Locate the cell with the specified text and output its (x, y) center coordinate. 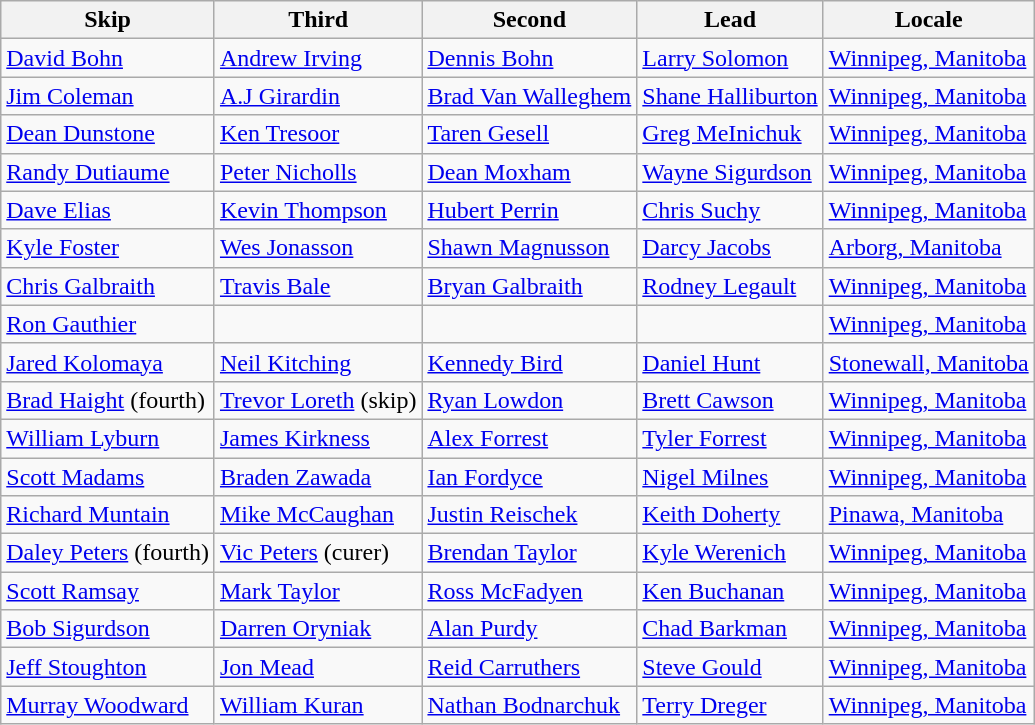
A.J Girardin (318, 96)
William Kuran (318, 705)
Ross McFadyen (530, 591)
Daley Peters (fourth) (108, 553)
Hubert Perrin (530, 210)
Alan Purdy (530, 629)
Chris Galbraith (108, 286)
Chris Suchy (730, 210)
Arborg, Manitoba (928, 248)
Bryan Galbraith (530, 286)
Darren Oryniak (318, 629)
Scott Madams (108, 477)
Taren Gesell (530, 134)
Murray Woodward (108, 705)
Trevor Loreth (skip) (318, 400)
Kyle Werenich (730, 553)
William Lyburn (108, 438)
Brett Cawson (730, 400)
Keith Doherty (730, 515)
Shawn Magnusson (530, 248)
Brendan Taylor (530, 553)
Mike McCaughan (318, 515)
Brad Haight (fourth) (108, 400)
Reid Carruthers (530, 667)
Richard Muntain (108, 515)
Alex Forrest (530, 438)
Ian Fordyce (530, 477)
Dean Moxham (530, 172)
Skip (108, 20)
Locale (928, 20)
Daniel Hunt (730, 362)
Darcy Jacobs (730, 248)
Justin Reischek (530, 515)
Kennedy Bird (530, 362)
Ken Tresoor (318, 134)
Peter Nicholls (318, 172)
Jim Coleman (108, 96)
Dean Dunstone (108, 134)
Nigel Milnes (730, 477)
Ken Buchanan (730, 591)
Second (530, 20)
Scott Ramsay (108, 591)
David Bohn (108, 58)
Kyle Foster (108, 248)
Jon Mead (318, 667)
Stonewall, Manitoba (928, 362)
Braden Zawada (318, 477)
Kevin Thompson (318, 210)
Brad Van Walleghem (530, 96)
Third (318, 20)
Lead (730, 20)
Bob Sigurdson (108, 629)
Greg MeInichuk (730, 134)
Dave Elias (108, 210)
Ryan Lowdon (530, 400)
Randy Dutiaume (108, 172)
Jeff Stoughton (108, 667)
Rodney Legault (730, 286)
Tyler Forrest (730, 438)
Chad Barkman (730, 629)
Vic Peters (curer) (318, 553)
Andrew Irving (318, 58)
Steve Gould (730, 667)
Mark Taylor (318, 591)
Nathan Bodnarchuk (530, 705)
Terry Dreger (730, 705)
Neil Kitching (318, 362)
James Kirkness (318, 438)
Larry Solomon (730, 58)
Travis Bale (318, 286)
Jared Kolomaya (108, 362)
Shane Halliburton (730, 96)
Ron Gauthier (108, 324)
Pinawa, Manitoba (928, 515)
Wes Jonasson (318, 248)
Dennis Bohn (530, 58)
Wayne Sigurdson (730, 172)
